Locate the cell with the specified text and output its [X, Y] center coordinate. 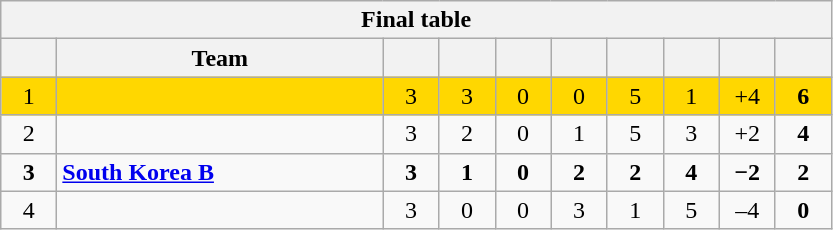
6 [803, 96]
South Korea B [220, 172]
−2 [747, 172]
–4 [747, 210]
+2 [747, 134]
Final table [416, 20]
Team [220, 58]
+4 [747, 96]
